Locate the cell with the specified text and output its (x, y) center coordinate. 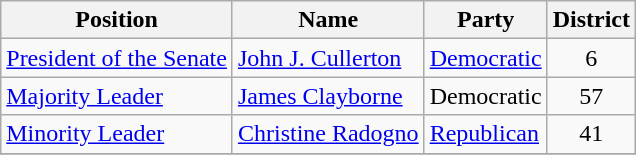
41 (591, 134)
James Clayborne (328, 96)
Christine Radogno (328, 134)
Majority Leader (117, 96)
Position (117, 20)
Republican (486, 134)
57 (591, 96)
Name (328, 20)
6 (591, 58)
District (591, 20)
Minority Leader (117, 134)
President of the Senate (117, 58)
Party (486, 20)
John J. Cullerton (328, 58)
